Return the [x, y] coordinate for the center point of the cell that contains the specified text.  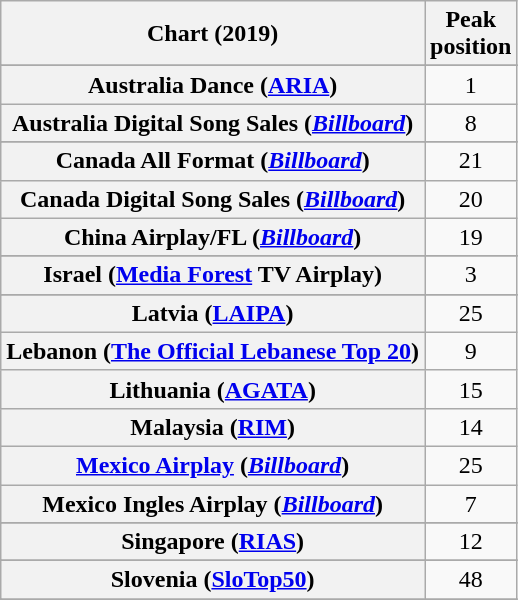
Latvia (LAIPA) [213, 313]
9 [471, 351]
Australia Dance (ARIA) [213, 85]
Canada Digital Song Sales (Billboard) [213, 199]
Singapore (RIAS) [213, 542]
Australia Digital Song Sales (Billboard) [213, 123]
15 [471, 389]
Mexico Ingles Airplay (Billboard) [213, 503]
Slovenia (SloTop50) [213, 580]
Lithuania (AGATA) [213, 389]
Lebanon (The Official Lebanese Top 20) [213, 351]
Mexico Airplay (Billboard) [213, 465]
China Airplay/FL (Billboard) [213, 237]
19 [471, 237]
21 [471, 161]
Israel (Media Forest TV Airplay) [213, 275]
Malaysia (RIM) [213, 427]
Chart (2019) [213, 34]
Peakposition [471, 34]
7 [471, 503]
48 [471, 580]
8 [471, 123]
20 [471, 199]
12 [471, 542]
1 [471, 85]
14 [471, 427]
Canada All Format (Billboard) [213, 161]
3 [471, 275]
